Detect which cell encompasses the target text, then output its (x, y) center coordinate. 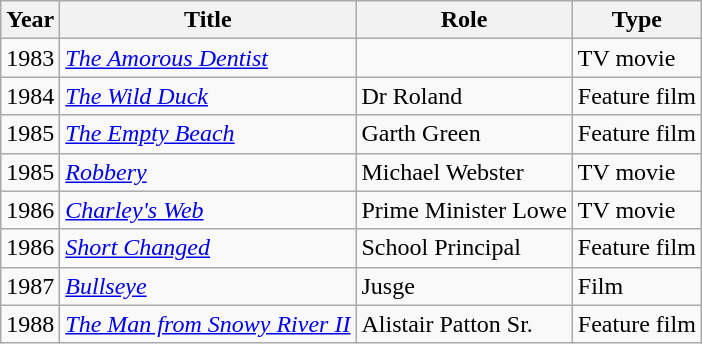
1988 (30, 324)
1987 (30, 286)
Film (636, 286)
Garth Green (464, 134)
Title (208, 20)
The Amorous Dentist (208, 58)
Prime Minister Lowe (464, 210)
Year (30, 20)
Short Changed (208, 248)
School Principal (464, 248)
Jusge (464, 286)
Dr Roland (464, 96)
Bullseye (208, 286)
The Wild Duck (208, 96)
Alistair Patton Sr. (464, 324)
Robbery (208, 172)
Type (636, 20)
The Man from Snowy River II (208, 324)
Michael Webster (464, 172)
Role (464, 20)
The Empty Beach (208, 134)
Charley's Web (208, 210)
1984 (30, 96)
1983 (30, 58)
